Locate the cell with the specified text and output its (X, Y) center coordinate. 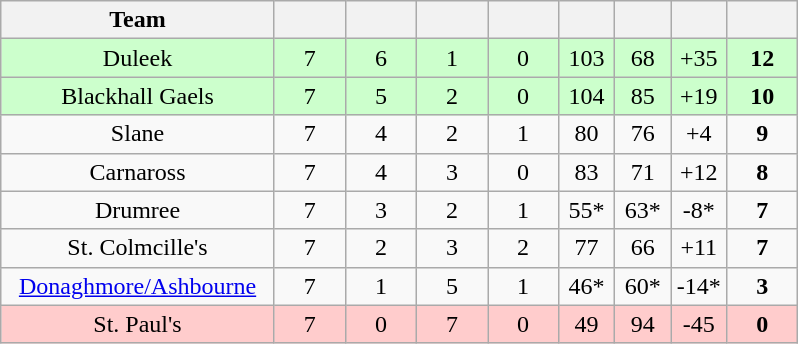
-45 (699, 324)
-8* (699, 210)
6 (380, 58)
55* (587, 210)
60* (643, 286)
63* (643, 210)
104 (587, 96)
8 (762, 172)
+19 (699, 96)
+11 (699, 248)
Drumree (138, 210)
83 (587, 172)
+12 (699, 172)
9 (762, 134)
85 (643, 96)
Carnaross (138, 172)
+35 (699, 58)
Duleek (138, 58)
St. Colmcille's (138, 248)
94 (643, 324)
12 (762, 58)
46* (587, 286)
49 (587, 324)
St. Paul's (138, 324)
Slane (138, 134)
77 (587, 248)
Team (138, 20)
68 (643, 58)
66 (643, 248)
71 (643, 172)
Donaghmore/Ashbourne (138, 286)
10 (762, 96)
+4 (699, 134)
80 (587, 134)
76 (643, 134)
Blackhall Gaels (138, 96)
103 (587, 58)
-14* (699, 286)
